Provide the (X, Y) coordinate of the cell's center where the given text is located.  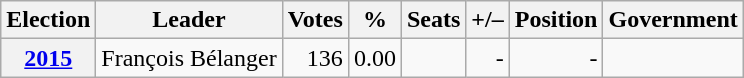
Government (673, 20)
2015 (48, 58)
% (374, 20)
Position (556, 20)
136 (315, 58)
Election (48, 20)
Seats (433, 20)
0.00 (374, 58)
Leader (189, 20)
Votes (315, 20)
+/– (488, 20)
François Bélanger (189, 58)
